Detect which cell encompasses the target text, then output its (x, y) center coordinate. 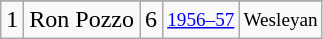
Ron Pozzo (82, 20)
1 (12, 20)
1956–57 (201, 20)
6 (152, 20)
Wesleyan (280, 20)
